Pinpoint the cell where the given text exists, returning its (X, Y) midpoint coordinate. 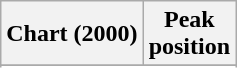
Chart (2000) (72, 34)
Peak position (189, 34)
